For the text-containing cell, return its midpoint in (X, Y) coordinate format. 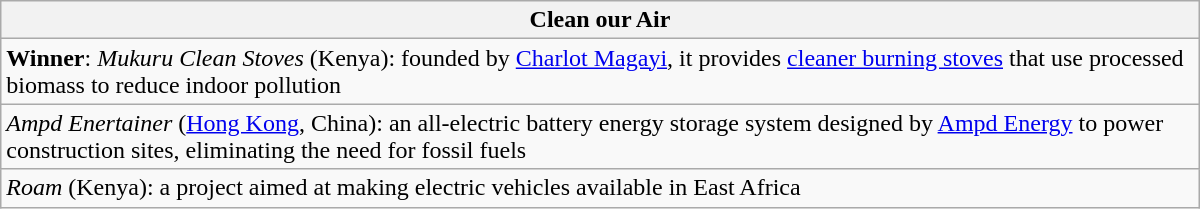
Roam (Kenya): a project aimed at making electric vehicles available in East Africa (600, 188)
Clean our Air (600, 20)
